For the text-containing cell, return its midpoint in [X, Y] coordinate format. 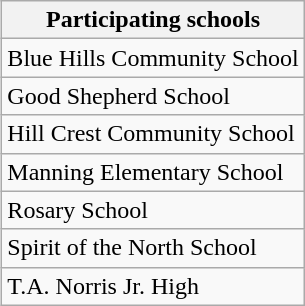
Hill Crest Community School [153, 134]
Rosary School [153, 210]
Participating schools [153, 20]
T.A. Norris Jr. High [153, 286]
Manning Elementary School [153, 172]
Blue Hills Community School [153, 58]
Spirit of the North School [153, 248]
Good Shepherd School [153, 96]
